From the cell containing the given text, extract its center point as (x, y) coordinate. 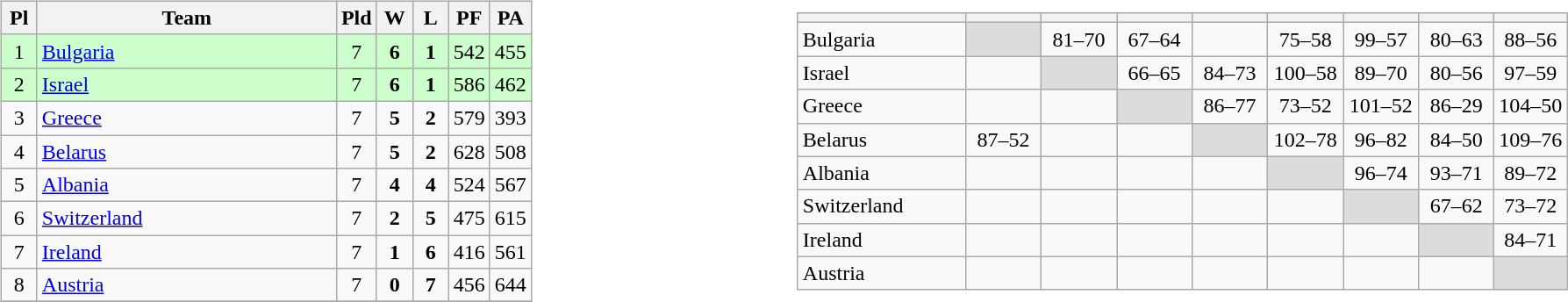
86–77 (1230, 106)
Team (186, 18)
416 (469, 252)
89–72 (1530, 173)
567 (511, 185)
Pld (356, 18)
93–71 (1457, 173)
628 (469, 152)
462 (511, 84)
75–58 (1306, 40)
579 (469, 118)
86–29 (1457, 106)
542 (469, 51)
8 (19, 285)
PA (511, 18)
3 (19, 118)
84–50 (1457, 140)
84–73 (1230, 73)
101–52 (1381, 106)
96–74 (1381, 173)
97–59 (1530, 73)
393 (511, 118)
88–56 (1530, 40)
73–72 (1530, 206)
524 (469, 185)
615 (511, 219)
84–71 (1530, 240)
96–82 (1381, 140)
102–78 (1306, 140)
Pl (19, 18)
80–63 (1457, 40)
99–57 (1381, 40)
87–52 (1003, 140)
67–64 (1154, 40)
455 (511, 51)
456 (469, 285)
104–50 (1530, 106)
561 (511, 252)
80–56 (1457, 73)
89–70 (1381, 73)
66–65 (1154, 73)
644 (511, 285)
475 (469, 219)
W (395, 18)
67–62 (1457, 206)
109–76 (1530, 140)
81–70 (1078, 40)
L (430, 18)
PF (469, 18)
73–52 (1306, 106)
100–58 (1306, 73)
0 (395, 285)
586 (469, 84)
508 (511, 152)
